Detect which cell encompasses the target text, then output its (x, y) center coordinate. 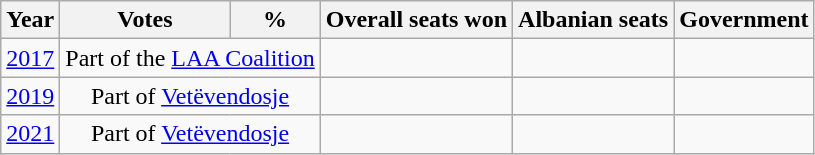
Overall seats won (416, 20)
Votes (145, 20)
Government (744, 20)
Year (30, 20)
2019 (30, 96)
2021 (30, 134)
2017 (30, 58)
Albanian seats (594, 20)
Part of the LAA Coalition (190, 58)
% (275, 20)
